Capture the cell that displays the provided text and extract its [x, y] central coordinate. 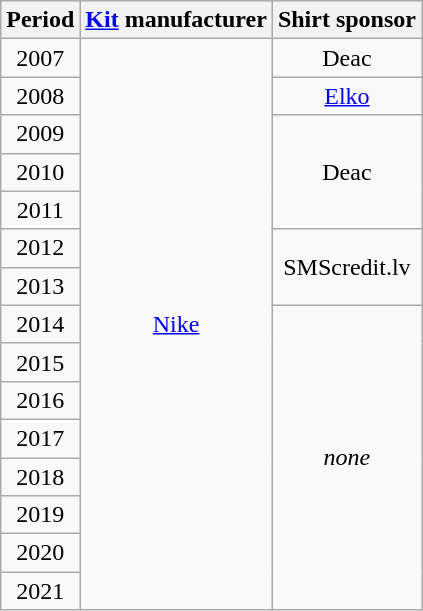
2008 [40, 96]
2009 [40, 134]
2010 [40, 172]
SMScredit.lv [346, 267]
Elko [346, 96]
Period [40, 20]
none [346, 457]
2020 [40, 553]
2012 [40, 248]
2011 [40, 210]
2013 [40, 286]
Nike [176, 324]
2007 [40, 58]
2015 [40, 362]
2019 [40, 515]
2018 [40, 477]
2014 [40, 324]
2021 [40, 591]
2017 [40, 438]
2016 [40, 400]
Kit manufacturer [176, 20]
Shirt sponsor [346, 20]
